Identify which cell holds the provided text, then report its [X, Y] central coordinate. 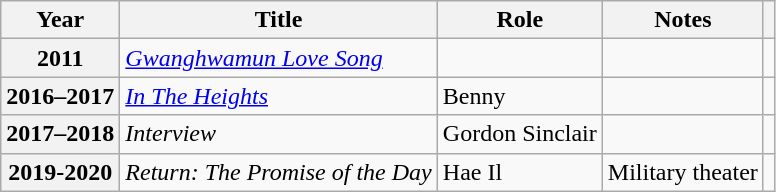
Interview [278, 134]
2019-2020 [60, 172]
Military theater [682, 172]
Notes [682, 20]
Benny [520, 96]
Title [278, 20]
2011 [60, 58]
Hae Il [520, 172]
Year [60, 20]
Return: The Promise of the Day [278, 172]
2016–2017 [60, 96]
Gordon Sinclair [520, 134]
Role [520, 20]
In The Heights [278, 96]
2017–2018 [60, 134]
Gwanghwamun Love Song [278, 58]
